Scan for the cell matching the given text and deliver its (x, y) coordinate at center. 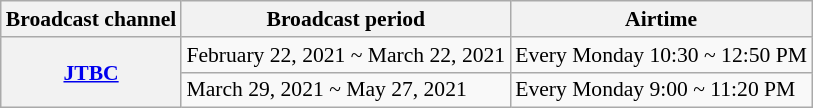
JTBC (92, 72)
Broadcast channel (92, 19)
Airtime (661, 19)
Broadcast period (346, 19)
February 22, 2021 ~ March 22, 2021 (346, 55)
Every Monday 10:30 ~ 12:50 PM (661, 55)
March 29, 2021 ~ May 27, 2021 (346, 90)
Every Monday 9:00 ~ 11:20 PM (661, 90)
